From the cell containing the given text, extract its center point as [X, Y] coordinate. 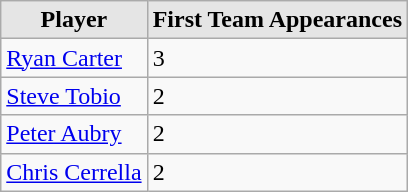
Steve Tobio [74, 96]
Player [74, 20]
Peter Aubry [74, 134]
3 [277, 58]
Chris Cerrella [74, 172]
Ryan Carter [74, 58]
First Team Appearances [277, 20]
